Find where the given text appears and provide that cell's center as (x, y) coordinate. 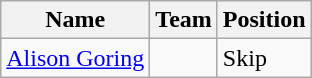
Position (264, 20)
Alison Goring (76, 58)
Skip (264, 58)
Team (184, 20)
Name (76, 20)
